Search for the cell housing the specified text and yield its (x, y) center coordinate. 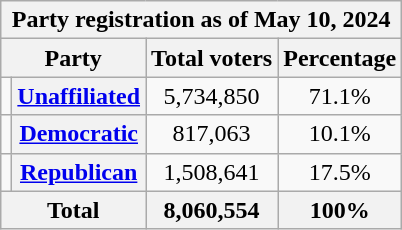
17.5% (340, 172)
71.1% (340, 96)
Unaffiliated (79, 96)
817,063 (212, 134)
Democratic (79, 134)
5,734,850 (212, 96)
Total (74, 210)
Percentage (340, 58)
Party registration as of May 10, 2024 (202, 20)
Total voters (212, 58)
100% (340, 210)
1,508,641 (212, 172)
Party (74, 58)
Republican (79, 172)
8,060,554 (212, 210)
10.1% (340, 134)
